Identify which cell holds the provided text, then report its (X, Y) central coordinate. 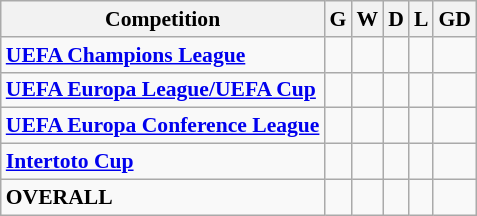
L (422, 19)
W (367, 19)
OVERALL (163, 197)
Competition (163, 19)
UEFA Europa League/UEFA Cup (163, 90)
Intertoto Cup (163, 162)
GD (454, 19)
G (338, 19)
UEFA Champions League (163, 55)
UEFA Europa Conference League (163, 126)
D (396, 19)
